Provide the (x, y) coordinate of the cell's center where the given text is located.  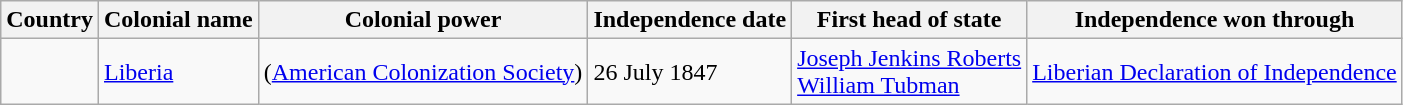
Liberian Declaration of Independence (1215, 72)
(American Colonization Society) (423, 72)
26 July 1847 (690, 72)
Colonial power (423, 20)
Independence won through (1215, 20)
Joseph Jenkins RobertsWilliam Tubman (910, 72)
Colonial name (178, 20)
First head of state (910, 20)
Independence date (690, 20)
Country (50, 20)
Liberia (178, 72)
